Locate the cell with the specified text and output its (x, y) center coordinate. 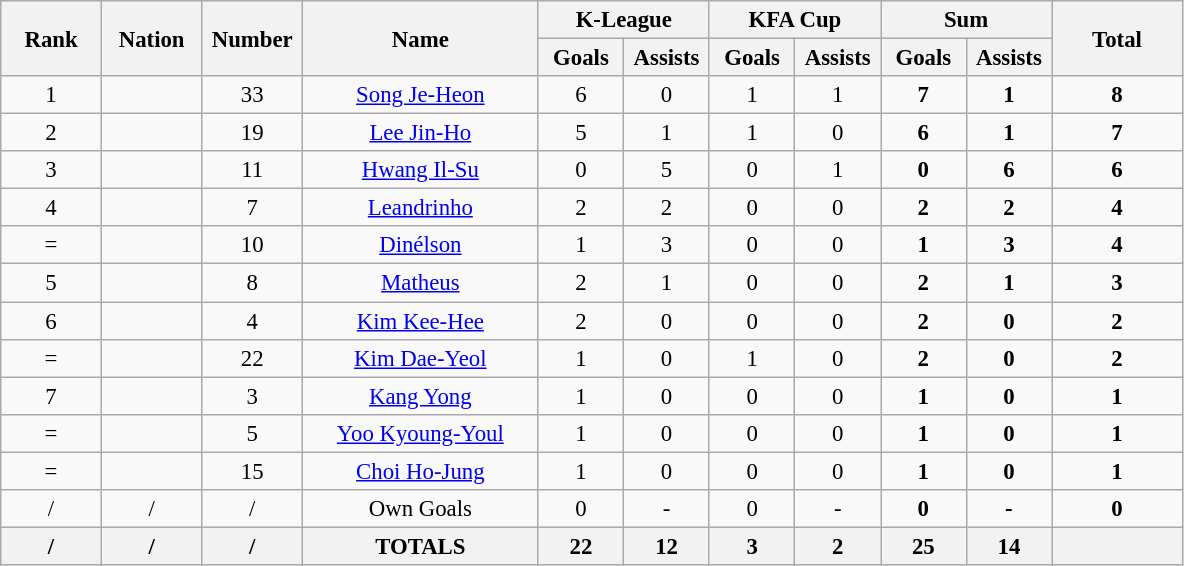
10 (252, 245)
Own Goals (421, 509)
Number (252, 38)
Leandrinho (421, 208)
Dinélson (421, 245)
Choi Ho-Jung (421, 471)
Name (421, 38)
Rank (52, 38)
15 (252, 471)
TOTALS (421, 546)
Yoo Kyoung-Youl (421, 433)
K-League (624, 20)
11 (252, 170)
Lee Jin-Ho (421, 133)
Nation (152, 38)
Kim Kee-Hee (421, 321)
33 (252, 95)
19 (252, 133)
25 (923, 546)
Song Je-Heon (421, 95)
Sum (966, 20)
Kang Yong (421, 396)
Matheus (421, 283)
Total (1118, 38)
14 (1009, 546)
Kim Dae-Yeol (421, 358)
Hwang Il-Su (421, 170)
12 (667, 546)
KFA Cup (794, 20)
